Capture the cell that displays the provided text and extract its [x, y] central coordinate. 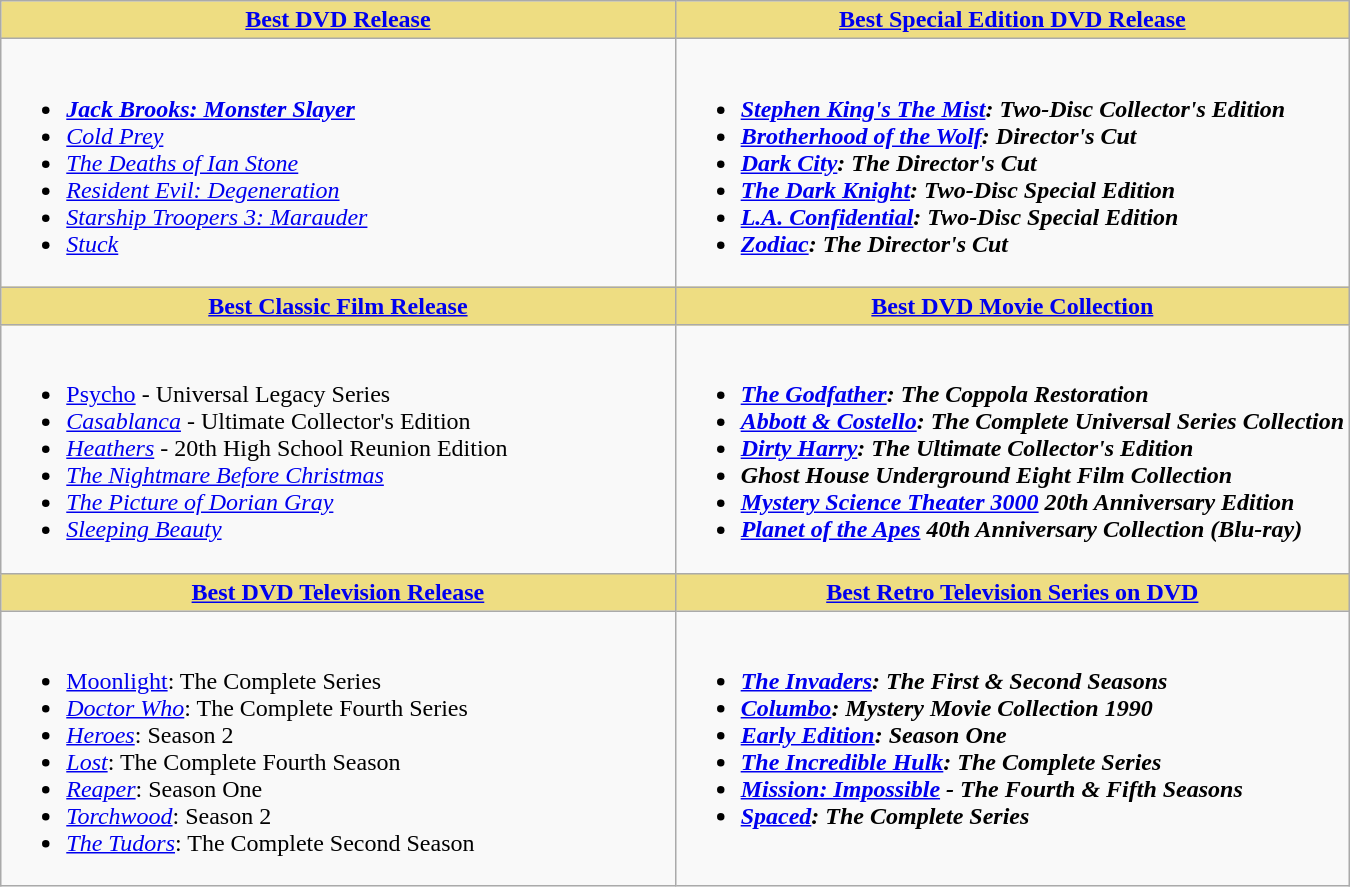
Jack Brooks: Monster SlayerCold PreyThe Deaths of Ian StoneResident Evil: DegenerationStarship Troopers 3: MarauderStuck [338, 163]
Best DVD Television Release [338, 592]
Best DVD Release [338, 20]
Best Special Edition DVD Release [1012, 20]
Best Classic Film Release [338, 306]
Best Retro Television Series on DVD [1012, 592]
Best DVD Movie Collection [1012, 306]
